Scan for the cell matching the given text and deliver its [x, y] coordinate at center. 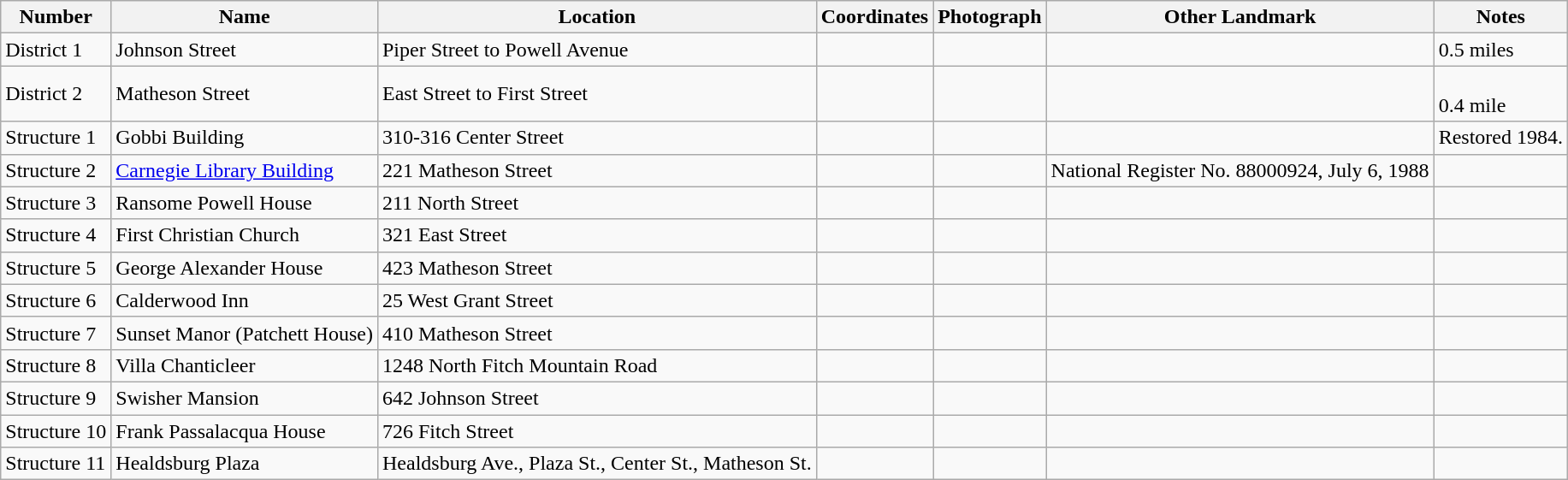
Villa Chanticleer [245, 365]
Notes [1500, 17]
Name [245, 17]
Piper Street to Powell Avenue [597, 50]
Structure 11 [56, 464]
Sunset Manor (Patchett House) [245, 333]
Structure 10 [56, 430]
0.5 miles [1500, 50]
George Alexander House [245, 268]
Johnson Street [245, 50]
Carnegie Library Building [245, 170]
Ransome Powell House [245, 203]
221 Matheson Street [597, 170]
Healdsburg Plaza [245, 464]
Gobbi Building [245, 138]
Structure 5 [56, 268]
Structure 3 [56, 203]
Frank Passalacqua House [245, 430]
Calderwood Inn [245, 300]
Location [597, 17]
Structure 4 [56, 235]
25 West Grant Street [597, 300]
Photograph [990, 17]
Structure 1 [56, 138]
410 Matheson Street [597, 333]
321 East Street [597, 235]
Structure 9 [56, 398]
Structure 6 [56, 300]
Restored 1984. [1500, 138]
First Christian Church [245, 235]
Other Landmark [1240, 17]
211 North Street [597, 203]
East Street to First Street [597, 94]
423 Matheson Street [597, 268]
Number [56, 17]
Structure 8 [56, 365]
Matheson Street [245, 94]
310-316 Center Street [597, 138]
642 Johnson Street [597, 398]
Healdsburg Ave., Plaza St., Center St., Matheson St. [597, 464]
Structure 2 [56, 170]
1248 North Fitch Mountain Road [597, 365]
726 Fitch Street [597, 430]
0.4 mile [1500, 94]
Coordinates [874, 17]
National Register No. 88000924, July 6, 1988 [1240, 170]
District 1 [56, 50]
District 2 [56, 94]
Structure 7 [56, 333]
Swisher Mansion [245, 398]
